Pinpoint the cell where the given text exists, returning its [X, Y] midpoint coordinate. 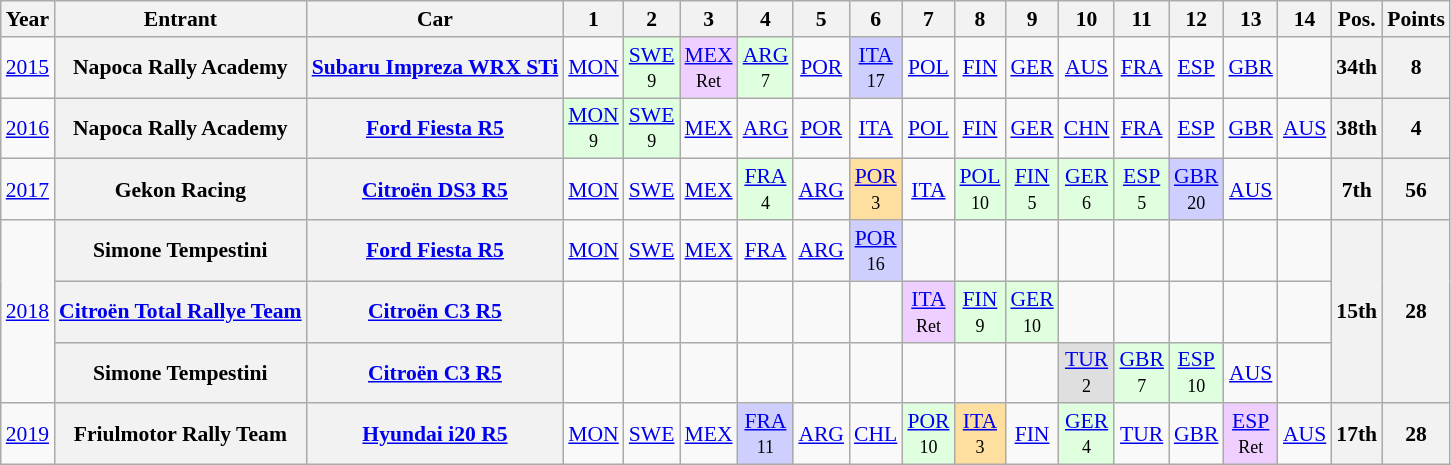
FRA4 [766, 190]
Citroën Total Rallye Team [180, 312]
56 [1416, 190]
POL10 [980, 190]
7th [1356, 190]
2019 [28, 434]
TUR2 [1087, 372]
10 [1087, 19]
Subaru Impreza WRX STi [436, 68]
FIN5 [1032, 190]
FIN9 [980, 312]
34th [1356, 68]
ARG7 [766, 68]
ITA3 [980, 434]
9 [1032, 19]
TUR [1142, 434]
2017 [28, 190]
14 [1304, 19]
2018 [28, 312]
Pos. [1356, 19]
FRA11 [766, 434]
Year [28, 19]
Points [1416, 19]
Entrant [180, 19]
ESP5 [1142, 190]
15th [1356, 312]
7 [928, 19]
2015 [28, 68]
38th [1356, 128]
GER6 [1087, 190]
Friulmotor Rally Team [180, 434]
GER10 [1032, 312]
2016 [28, 128]
5 [821, 19]
2 [652, 19]
1 [594, 19]
Hyundai i20 R5 [436, 434]
11 [1142, 19]
GER4 [1087, 434]
12 [1196, 19]
MON9 [594, 128]
GBR20 [1196, 190]
CHN [1087, 128]
13 [1250, 19]
3 [709, 19]
ITA17 [876, 68]
Citroën DS3 R5 [436, 190]
MEXRet [709, 68]
6 [876, 19]
POR16 [876, 250]
ESPRet [1250, 434]
Car [436, 19]
17th [1356, 434]
POR10 [928, 434]
ITARet [928, 312]
POR3 [876, 190]
ESP10 [1196, 372]
CHL [876, 434]
GBR7 [1142, 372]
Gekon Racing [180, 190]
